Return [X, Y] of the center of cell containing provided text 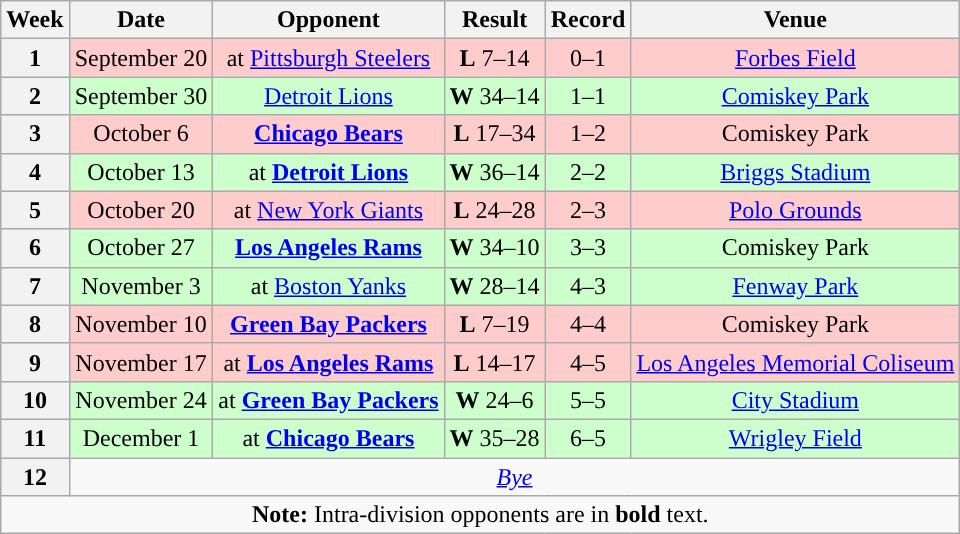
W 24–6 [494, 400]
10 [35, 400]
5–5 [588, 400]
September 20 [141, 58]
L 24–28 [494, 210]
at Detroit Lions [328, 172]
1 [35, 58]
Los Angeles Rams [328, 248]
2–3 [588, 210]
December 1 [141, 438]
0–1 [588, 58]
Wrigley Field [796, 438]
Chicago Bears [328, 134]
L 7–19 [494, 324]
1–2 [588, 134]
W 34–10 [494, 248]
at New York Giants [328, 210]
11 [35, 438]
at Chicago Bears [328, 438]
L 14–17 [494, 362]
Note: Intra-division opponents are in bold text. [480, 515]
Fenway Park [796, 286]
Green Bay Packers [328, 324]
Result [494, 20]
Polo Grounds [796, 210]
November 17 [141, 362]
November 10 [141, 324]
Los Angeles Memorial Coliseum [796, 362]
City Stadium [796, 400]
October 20 [141, 210]
October 27 [141, 248]
W 36–14 [494, 172]
Record [588, 20]
Venue [796, 20]
at Los Angeles Rams [328, 362]
2 [35, 96]
4 [35, 172]
4–4 [588, 324]
9 [35, 362]
Opponent [328, 20]
L 7–14 [494, 58]
7 [35, 286]
12 [35, 477]
September 30 [141, 96]
8 [35, 324]
3–3 [588, 248]
L 17–34 [494, 134]
6–5 [588, 438]
Forbes Field [796, 58]
6 [35, 248]
Detroit Lions [328, 96]
October 6 [141, 134]
5 [35, 210]
Bye [514, 477]
Date [141, 20]
at Green Bay Packers [328, 400]
4–3 [588, 286]
2–2 [588, 172]
W 28–14 [494, 286]
W 35–28 [494, 438]
at Boston Yanks [328, 286]
November 3 [141, 286]
W 34–14 [494, 96]
November 24 [141, 400]
Briggs Stadium [796, 172]
1–1 [588, 96]
3 [35, 134]
at Pittsburgh Steelers [328, 58]
4–5 [588, 362]
Week [35, 20]
October 13 [141, 172]
